Detect which cell encompasses the target text, then output its (X, Y) center coordinate. 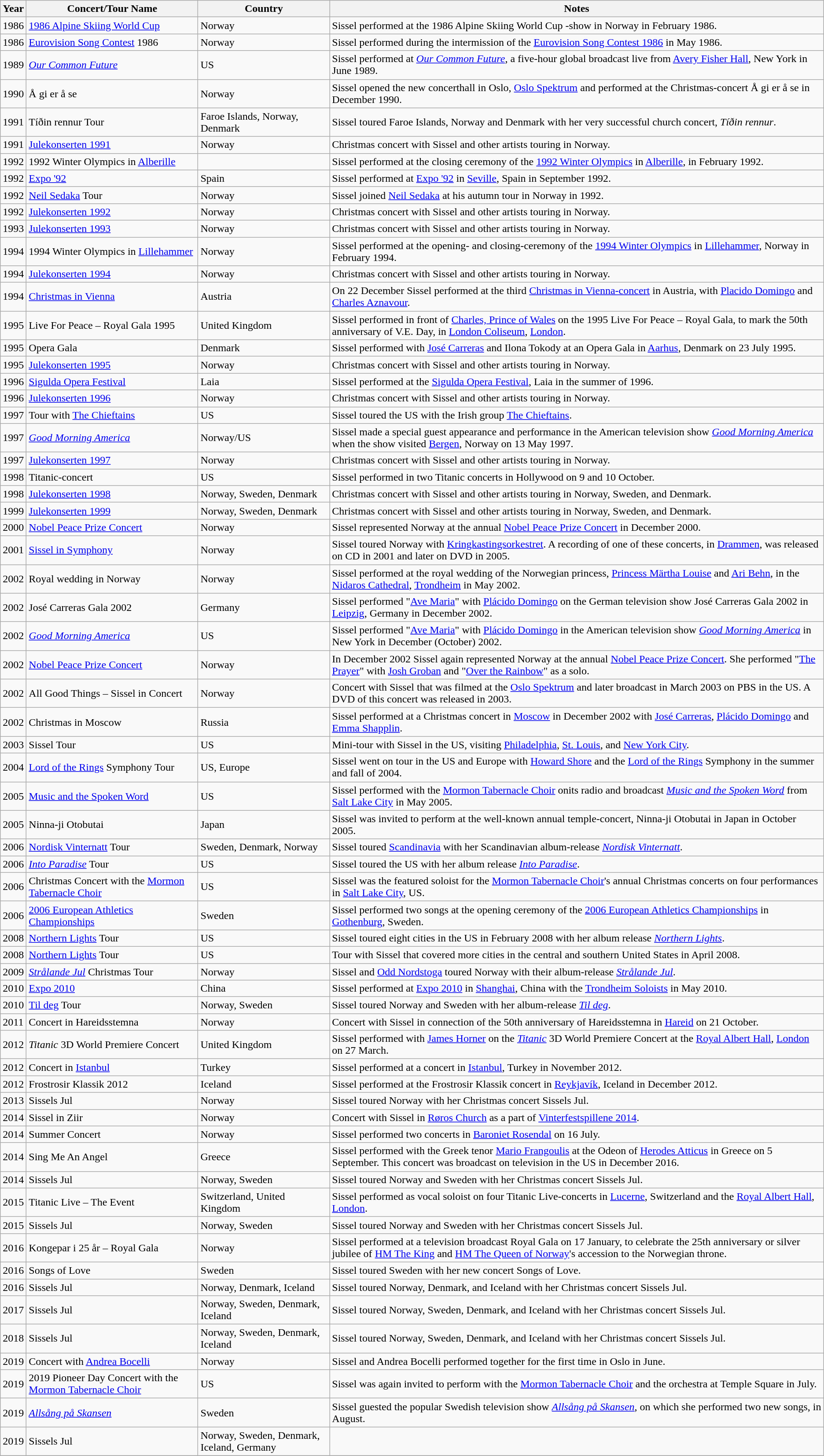
2006 European Athletics Championships (112, 916)
Eurovision Song Contest 1986 (112, 42)
Sissel guested the popular Swedish television show Allsång på Skansen, on which she performed two new songs, in August. (577, 1413)
All Good Things – Sissel in Concert (112, 694)
Country (264, 9)
Songs of Love (112, 1270)
Opera Gala (112, 348)
2004 (13, 768)
2009 (13, 971)
Sissel performed "Ave Maria" with Plácido Domingo on the German television show José Carreras Gala 2002 in Leipzig, Germany in December 2002. (577, 607)
2013 (13, 1101)
Sissel toured Norway and Sweden with her album-release Til deg. (577, 1005)
Year (13, 9)
Switzerland, United Kingdom (264, 1202)
Notes (577, 9)
Titanic Live – The Event (112, 1202)
2018 (13, 1339)
Sweden, Denmark, Norway (264, 847)
Sissel toured the US with her album release Into Paradise. (577, 864)
Sissel opened the new concerthall in Oslo, Oslo Spektrum and performed at the Christmas-concert Å gi er å se in December 1990. (577, 93)
Sissel and Andrea Bocelli performed together for the first time in Oslo in June. (577, 1361)
Sissel performed at Expo 2010 in Shanghai, China with the Trondheim Soloists in May 2010. (577, 989)
Julekonserten 1991 (112, 145)
José Carreras Gala 2002 (112, 607)
Strålande Jul Christmas Tour (112, 971)
Spain (264, 178)
Sissel performed at Our Common Future, a five-hour global broadcast live from Avery Fisher Hall, New York in June 1989. (577, 65)
Austria (264, 297)
Concert in Istanbul (112, 1067)
Faroe Islands, Norway, Denmark (264, 122)
Concert/Tour Name (112, 9)
Sissel performed with the Mormon Tabernacle Choir onits radio and broadcast Music and the Spoken Word from Salt Lake City in May 2005. (577, 796)
Sissel performed at the 1986 Alpine Skiing World Cup -show in Norway in February 1986. (577, 26)
Our Common Future (112, 65)
2000 (13, 527)
Turkey (264, 1067)
Julekonserten 1998 (112, 494)
Sissel toured Scandinavia with her Scandinavian album-release Nordisk Vinternatt. (577, 847)
Sissel went on tour in the US and Europe with Howard Shore and the Lord of the Rings Symphony in the summer and fall of 2004. (577, 768)
Sissel performed at a concert in Istanbul, Turkey in November 2012. (577, 1067)
2019 Pioneer Day Concert with the Mormon Tabernacle Choir (112, 1384)
Sissel performed with José Carreras and Ilona Tokody at an Opera Gala in Aarhus, Denmark on 23 July 1995. (577, 348)
Neil Sedaka Tour (112, 195)
Sissel joined Neil Sedaka at his autumn tour in Norway in 1992. (577, 195)
Julekonserten 1999 (112, 511)
Sissel performed two songs at the opening ceremony of the 2006 European Athletics Championships in Gothenburg, Sweden. (577, 916)
Julekonserten 1992 (112, 212)
Sissel performed during the intermission of the Eurovision Song Contest 1986 in May 1986. (577, 42)
Å gi er å se (112, 93)
Sissel and Odd Nordstoga toured Norway with their album-release Strålande Jul. (577, 971)
2011 (13, 1022)
Mini-tour with Sissel in the US, visiting Philadelphia, St. Louis, and New York City. (577, 745)
Kongepar i 25 år – Royal Gala (112, 1247)
Sissel performed at the opening- and closing-ceremony of the 1994 Winter Olympics in Lillehammer, Norway in February 1994. (577, 251)
1989 (13, 65)
Sigulda Opera Festival (112, 382)
Norway, Sweden, Denmark, Iceland, Germany (264, 1441)
Denmark (264, 348)
Sissel performed at the Sigulda Opera Festival, Laia in the summer of 1996. (577, 382)
Frostrosir Klassik 2012 (112, 1084)
Allsång på Skansen (112, 1413)
Sissel was the featured soloist for the Mormon Tabernacle Choir's annual Christmas concerts on four performances in Salt Lake City, US. (577, 886)
Sissel performed at the Frostrosir Klassik concert in Reykjavík, Iceland in December 2012. (577, 1084)
Norway/US (264, 438)
Christmas Concert with the Mormon Tabernacle Choir (112, 886)
Sissel performed two concerts in Baroniet Rosendal on 16 July. (577, 1134)
Live For Peace – Royal Gala 1995 (112, 326)
Concert in Hareidsstemna (112, 1022)
1993 (13, 228)
Greece (264, 1157)
Japan (264, 825)
Julekonserten 1996 (112, 398)
Expo 2010 (112, 989)
Sissel Tour (112, 745)
Sissel performed as vocal soloist on four Titanic Live-concerts in Lucerne, Switzerland and the Royal Albert Hall, London. (577, 1202)
Sissel was again invited to perform with the Mormon Tabernacle Choir and the orchestra at Temple Square in July. (577, 1384)
Sissel toured Norway, Denmark, and Iceland with her Christmas concert Sissels Jul. (577, 1287)
Julekonserten 1993 (112, 228)
Titanic-concert (112, 477)
Sissel toured Faroe Islands, Norway and Denmark with her very successful church concert, Tíðin rennur. (577, 122)
Til deg Tour (112, 1005)
Sissel toured eight cities in the US in February 2008 with her album release Northern Lights. (577, 938)
1986 Alpine Skiing World Cup (112, 26)
Julekonserten 1995 (112, 365)
On 22 December Sissel performed at the third Christmas in Vienna-concert in Austria, with Placido Domingo and Charles Aznavour. (577, 297)
Sissel toured Norway with her Christmas concert Sissels Jul. (577, 1101)
Tour with The Chieftains (112, 415)
Iceland (264, 1084)
Sissel represented Norway at the annual Nobel Peace Prize Concert in December 2000. (577, 527)
Sissel performed at a Christmas concert in Moscow in December 2002 with José Carreras, Plácido Domingo and Emma Shapplin. (577, 722)
Royal wedding in Norway (112, 578)
Lord of the Rings Symphony Tour (112, 768)
Sissel performed at Expo '92 in Seville, Spain in September 1992. (577, 178)
Christmas in Vienna (112, 297)
Sissel toured Sweden with her new concert Songs of Love. (577, 1270)
Concert with Sissel in Røros Church as a part of Vinterfestspillene 2014. (577, 1118)
Christmas in Moscow (112, 722)
Sissel performed in two Titanic concerts in Hollywood on 9 and 10 October. (577, 477)
Sissel in Ziir (112, 1118)
Expo '92 (112, 178)
Sissel performed with James Horner on the Titanic 3D World Premiere Concert at the Royal Albert Hall, London on 27 March. (577, 1045)
Music and the Spoken Word (112, 796)
Tour with Sissel that covered more cities in the central and southern United States in April 2008. (577, 955)
2017 (13, 1310)
Norway, Denmark, Iceland (264, 1287)
Concert with Andrea Bocelli (112, 1361)
Ninna-ji Otobutai (112, 825)
Sissel performed "Ave Maria" with Plácido Domingo in the American television show Good Morning America in New York in December (October) 2002. (577, 636)
Julekonserten 1994 (112, 274)
1994 Winter Olympics in Lillehammer (112, 251)
Sing Me An Angel (112, 1157)
Into Paradise Tour (112, 864)
Titanic 3D World Premiere Concert (112, 1045)
Russia (264, 722)
1990 (13, 93)
1992 Winter Olympics in Alberille (112, 162)
Sissel performed at the closing ceremony of the 1992 Winter Olympics in Alberille, in February 1992. (577, 162)
Julekonserten 1997 (112, 460)
Summer Concert (112, 1134)
Germany (264, 607)
US, Europe (264, 768)
Nordisk Vinternatt Tour (112, 847)
Laia (264, 382)
Concert with Sissel in connection of the 50th anniversary of Hareidsstemna in Hareid on 21 October. (577, 1022)
2001 (13, 550)
Tíðin rennur Tour (112, 122)
Sissel in Symphony (112, 550)
1999 (13, 511)
2003 (13, 745)
Sissel toured the US with the Irish group The Chieftains. (577, 415)
Sissel was invited to perform at the well-known annual temple-concert, Ninna-ji Otobutai in Japan in October 2005. (577, 825)
China (264, 989)
